Extract the [x, y] coordinate from the center of the cell holding the provided text.  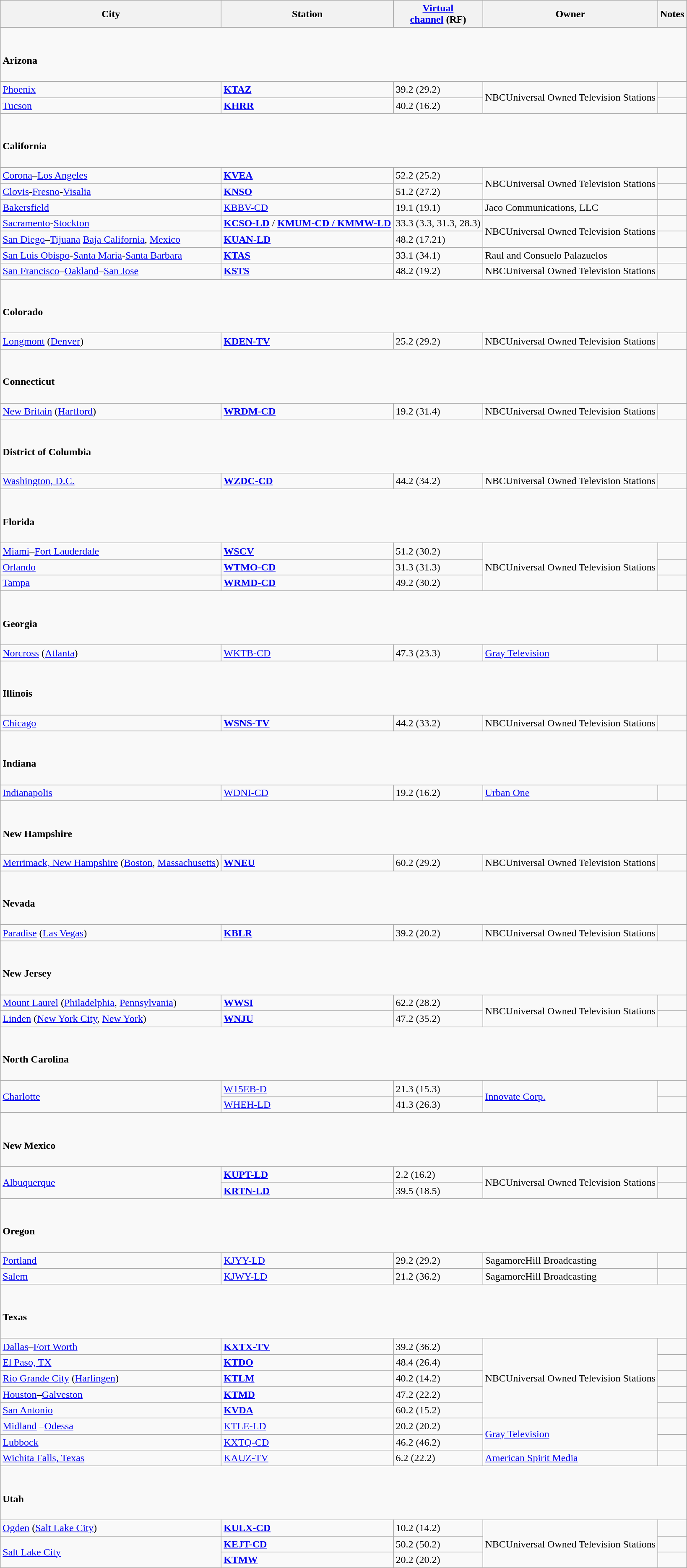
KXTX-TV [307, 1346]
Clovis-Fresno-Visalia [111, 192]
Indianapolis [111, 793]
Charlotte [111, 1096]
New Britain (Hartford) [111, 411]
KTLM [307, 1378]
Lubbock [111, 1442]
KBBV-CD [307, 207]
KTMW [307, 1560]
Corona–Los Angeles [111, 176]
KTDO [307, 1362]
WRMD-CD [307, 583]
52.2 (25.2) [438, 176]
Midland –Odessa [111, 1426]
40.2 (14.2) [438, 1378]
Sacramento-Stockton [111, 223]
San Francisco–Oakland–San Jose [111, 271]
Raul and Consuelo Palazuelos [570, 255]
49.2 (30.2) [438, 583]
Portland [111, 1260]
21.2 (36.2) [438, 1276]
47.2 (35.2) [438, 1019]
KCSO-LD / KMUM-CD / KMMW-LD [307, 223]
39.2 (36.2) [438, 1346]
39.2 (29.2) [438, 90]
Florida [343, 516]
WSCV [307, 551]
WWSI [307, 1003]
Texas [343, 1311]
Albuquerque [111, 1182]
62.2 (28.2) [438, 1003]
Miami–Fort Lauderdale [111, 551]
New Mexico [343, 1139]
WSNS-TV [307, 723]
Ogden (Salt Lake City) [111, 1528]
Owner [570, 14]
WHEH-LD [307, 1104]
KAUZ-TV [307, 1458]
6.2 (22.2) [438, 1458]
KSTS [307, 271]
KTAZ [307, 90]
Norcross (Atlanta) [111, 653]
33.3 (3.3, 31.3, 28.3) [438, 223]
Colorado [343, 306]
Utah [343, 1493]
Houston–Galveston [111, 1394]
10.2 (14.2) [438, 1528]
44.2 (33.2) [438, 723]
Tucson [111, 106]
Linden (New York City, New York) [111, 1019]
Mount Laurel (Philadelphia, Pennsylvania) [111, 1003]
KDEN-TV [307, 341]
WRDM-CD [307, 411]
Indiana [343, 758]
Orlando [111, 567]
KTMD [307, 1394]
Chicago [111, 723]
American Spirit Media [570, 1458]
City [111, 14]
39.2 (20.2) [438, 933]
21.3 (15.3) [438, 1089]
41.3 (26.3) [438, 1104]
New Hampshire [343, 828]
KJWY-LD [307, 1276]
2.2 (16.2) [438, 1174]
46.2 (46.2) [438, 1442]
Dallas–Fort Worth [111, 1346]
Merrimack, New Hampshire (Boston, Massachusetts) [111, 863]
Salem [111, 1276]
Connecticut [343, 376]
Arizona [343, 54]
El Paso, TX [111, 1362]
KULX-CD [307, 1528]
District of Columbia [343, 446]
50.2 (50.2) [438, 1544]
KTLE-LD [307, 1426]
Notes [672, 14]
Jaco Communications, LLC [570, 207]
KVDA [307, 1410]
Nevada [343, 898]
New Jersey [343, 968]
WNEU [307, 863]
KUPT-LD [307, 1174]
Rio Grande City (Harlingen) [111, 1378]
KVEA [307, 176]
WTMO-CD [307, 567]
W15EB-D [307, 1089]
KNSO [307, 192]
Station [307, 14]
19.2 (31.4) [438, 411]
San Luis Obispo-Santa Maria-Santa Barbara [111, 255]
Bakersfield [111, 207]
Tampa [111, 583]
Georgia [343, 618]
KRTN-LD [307, 1190]
WZDC-CD [307, 481]
51.2 (30.2) [438, 551]
WKTB-CD [307, 653]
48.2 (17.21) [438, 239]
KEJT-CD [307, 1544]
North Carolina [343, 1054]
KBLR [307, 933]
Urban One [570, 793]
48.2 (19.2) [438, 271]
33.1 (34.1) [438, 255]
Virtualchannel (RF) [438, 14]
39.5 (18.5) [438, 1190]
48.4 (26.4) [438, 1362]
Innovate Corp. [570, 1096]
47.2 (22.2) [438, 1394]
KXTQ-CD [307, 1442]
25.2 (29.2) [438, 341]
WDNI-CD [307, 793]
Oregon [343, 1226]
California [343, 141]
60.2 (29.2) [438, 863]
Washington, D.C. [111, 481]
19.2 (16.2) [438, 793]
KUAN-LD [307, 239]
19.1 (19.1) [438, 207]
KJYY-LD [307, 1260]
40.2 (16.2) [438, 106]
Salt Lake City [111, 1552]
60.2 (15.2) [438, 1410]
San Antonio [111, 1410]
51.2 (27.2) [438, 192]
Wichita Falls, Texas [111, 1458]
Phoenix [111, 90]
47.3 (23.3) [438, 653]
Paradise (Las Vegas) [111, 933]
Illinois [343, 688]
San Diego–Tijuana Baja California, Mexico [111, 239]
KTAS [307, 255]
29.2 (29.2) [438, 1260]
31.3 (31.3) [438, 567]
KHRR [307, 106]
44.2 (34.2) [438, 481]
Longmont (Denver) [111, 341]
WNJU [307, 1019]
